Detect which cell encompasses the target text, then output its (x, y) center coordinate. 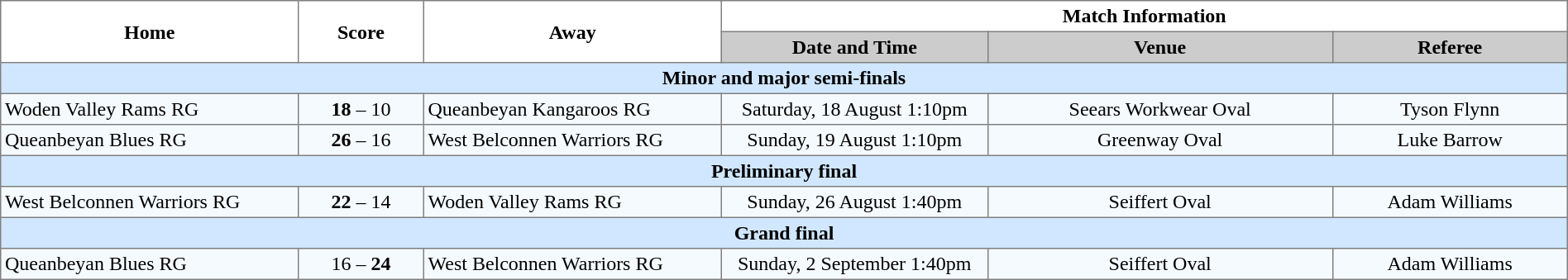
Queanbeyan Kangaroos RG (572, 109)
Luke Barrow (1450, 140)
16 – 24 (361, 264)
Sunday, 26 August 1:40pm (854, 202)
Seears Workwear Oval (1159, 109)
Referee (1450, 47)
Saturday, 18 August 1:10pm (854, 109)
Score (361, 31)
Preliminary final (784, 171)
Away (572, 31)
Sunday, 19 August 1:10pm (854, 140)
Home (150, 31)
18 – 10 (361, 109)
Date and Time (854, 47)
Match Information (1145, 17)
Grand final (784, 233)
Tyson Flynn (1450, 109)
Venue (1159, 47)
Sunday, 2 September 1:40pm (854, 264)
26 – 16 (361, 140)
Greenway Oval (1159, 140)
Minor and major semi-finals (784, 78)
22 – 14 (361, 202)
